Detect which cell encompasses the target text, then output its [x, y] center coordinate. 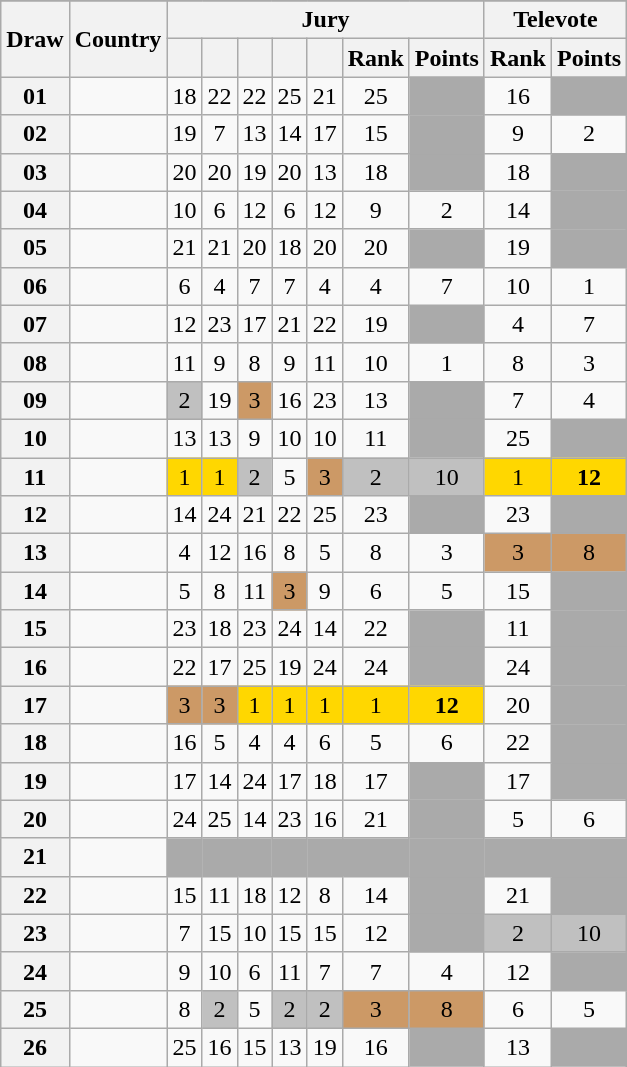
09 [35, 400]
Country [118, 39]
08 [35, 362]
Televote [555, 20]
04 [35, 210]
03 [35, 172]
07 [35, 324]
06 [35, 286]
Jury [326, 20]
02 [35, 134]
05 [35, 248]
Draw [35, 39]
26 [35, 1047]
01 [35, 96]
